From the cell containing the given text, extract its center point as (X, Y) coordinate. 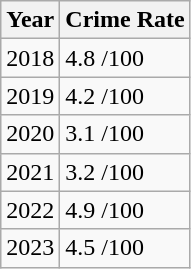
2023 (30, 248)
Crime Rate (125, 20)
4.5 /100 (125, 248)
2019 (30, 96)
2021 (30, 172)
Year (30, 20)
4.2 /100 (125, 96)
3.2 /100 (125, 172)
2022 (30, 210)
2020 (30, 134)
3.1 /100 (125, 134)
2018 (30, 58)
4.9 /100 (125, 210)
4.8 /100 (125, 58)
